Return the [X, Y] coordinate for the center point of the cell that contains the specified text.  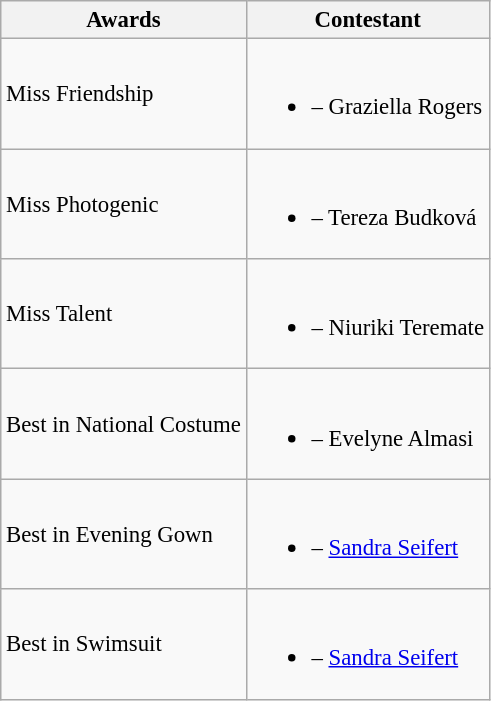
Miss Friendship [124, 94]
Miss Photogenic [124, 204]
– Niuriki Teremate [368, 314]
Contestant [368, 20]
Best in Swimsuit [124, 644]
– Evelyne Almasi [368, 424]
– Tereza Budková [368, 204]
Best in National Costume [124, 424]
Awards [124, 20]
Best in Evening Gown [124, 534]
– Graziella Rogers [368, 94]
Miss Talent [124, 314]
